Return [x, y] of the center of cell containing provided text 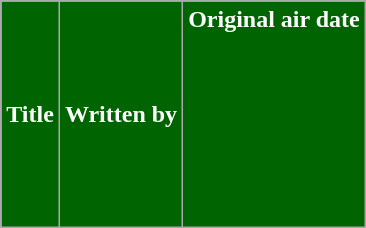
Original air date [274, 114]
Title [30, 114]
Written by [120, 114]
